Return the [x, y] coordinate for the center point of the cell that contains the specified text.  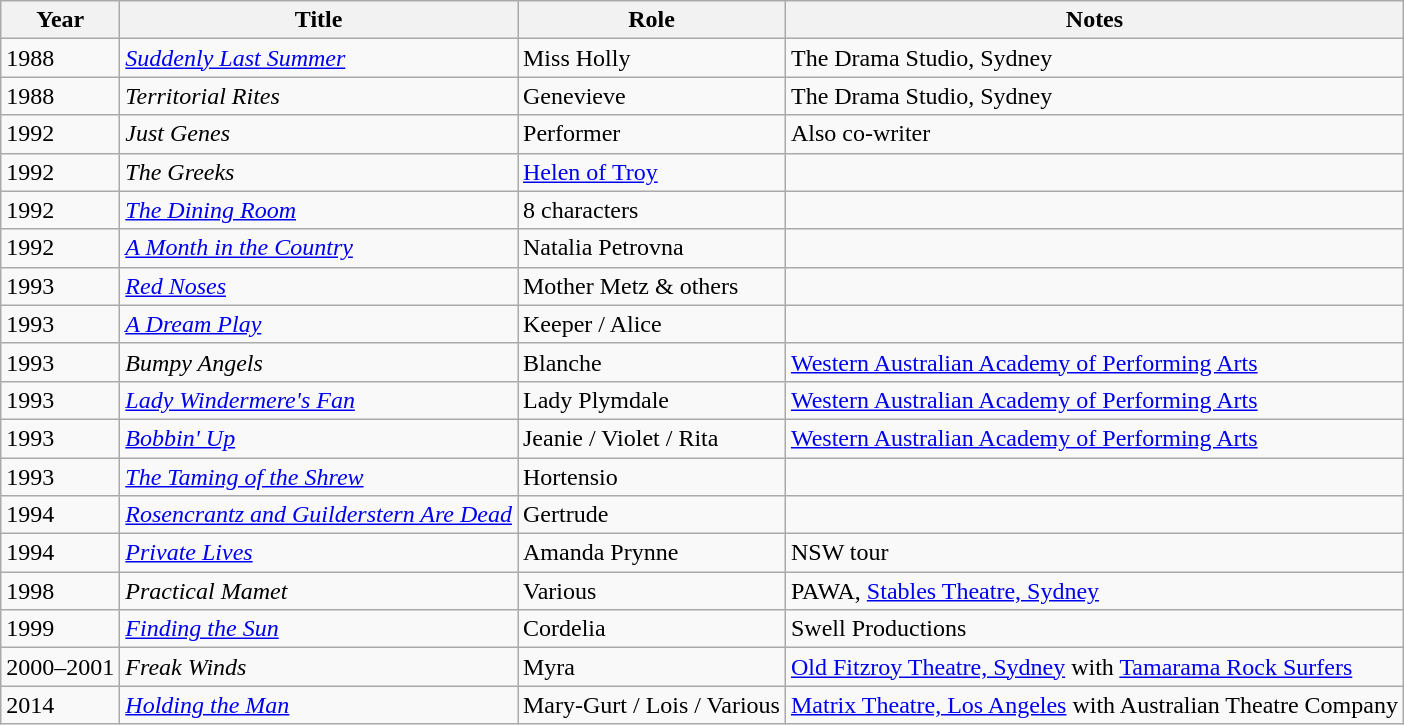
The Dining Room [319, 210]
Role [652, 20]
Myra [652, 667]
Jeanie / Violet / Rita [652, 438]
Blanche [652, 362]
A Month in the Country [319, 248]
Also co-writer [1094, 134]
Title [319, 20]
Rosencrantz and Guilderstern Are Dead [319, 515]
Freak Winds [319, 667]
Miss Holly [652, 58]
The Greeks [319, 172]
The Taming of the Shrew [319, 477]
Holding the Man [319, 705]
Various [652, 591]
Mary-Gurt / Lois / Various [652, 705]
Matrix Theatre, Los Angeles with Australian Theatre Company [1094, 705]
A Dream Play [319, 324]
Suddenly Last Summer [319, 58]
NSW tour [1094, 553]
Gertrude [652, 515]
1998 [60, 591]
Notes [1094, 20]
Old Fitzroy Theatre, Sydney with Tamarama Rock Surfers [1094, 667]
Territorial Rites [319, 96]
Natalia Petrovna [652, 248]
Private Lives [319, 553]
Mother Metz & others [652, 286]
8 characters [652, 210]
2000–2001 [60, 667]
Amanda Prynne [652, 553]
Just Genes [319, 134]
Lady Windermere's Fan [319, 400]
Cordelia [652, 629]
Hortensio [652, 477]
Genevieve [652, 96]
Year [60, 20]
PAWA, Stables Theatre, Sydney [1094, 591]
Red Noses [319, 286]
Swell Productions [1094, 629]
2014 [60, 705]
Bumpy Angels [319, 362]
Keeper / Alice [652, 324]
Finding the Sun [319, 629]
1999 [60, 629]
Lady Plymdale [652, 400]
Performer [652, 134]
Helen of Troy [652, 172]
Practical Mamet [319, 591]
Bobbin' Up [319, 438]
